Detect which cell encompasses the target text, then output its [X, Y] center coordinate. 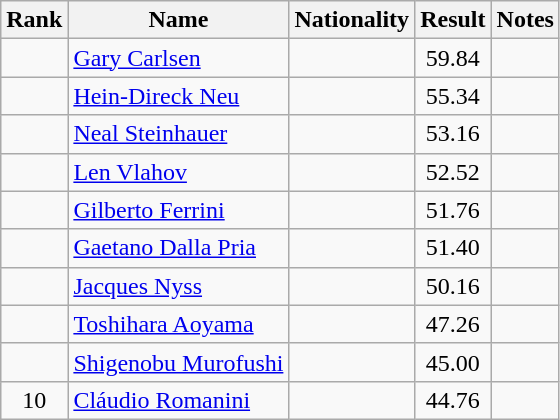
Cláudio Romanini [178, 400]
Neal Steinhauer [178, 134]
Toshihara Aoyama [178, 324]
55.34 [453, 96]
Gilberto Ferrini [178, 210]
50.16 [453, 286]
Gaetano Dalla Pria [178, 248]
Hein-Direck Neu [178, 96]
51.76 [453, 210]
Name [178, 20]
Len Vlahov [178, 172]
Rank [34, 20]
59.84 [453, 58]
47.26 [453, 324]
Notes [525, 20]
45.00 [453, 362]
53.16 [453, 134]
Result [453, 20]
52.52 [453, 172]
Jacques Nyss [178, 286]
44.76 [453, 400]
Shigenobu Murofushi [178, 362]
Nationality [352, 20]
51.40 [453, 248]
10 [34, 400]
Gary Carlsen [178, 58]
